Find where the given text appears and provide that cell's center as [X, Y] coordinate. 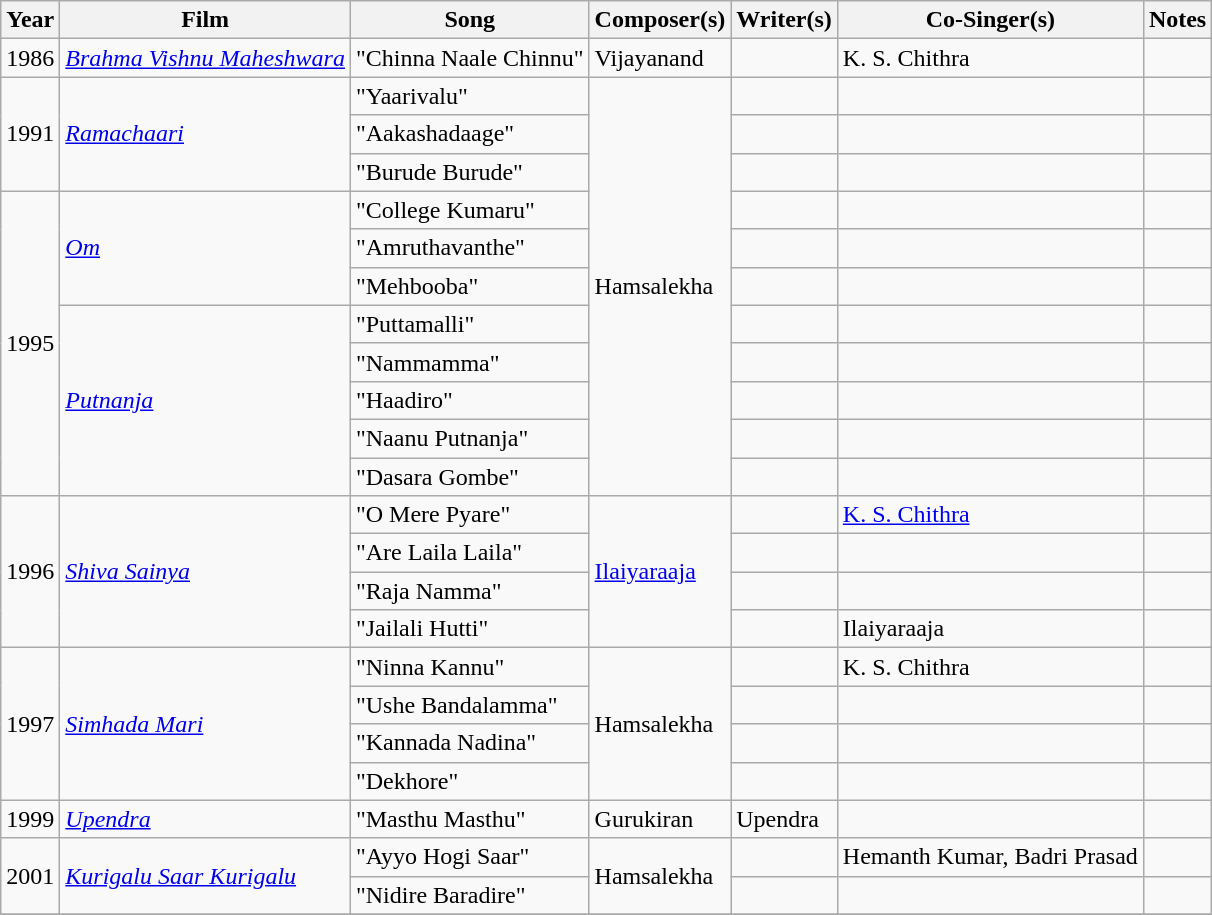
2001 [30, 876]
Kurigalu Saar Kurigalu [206, 876]
"Ninna Kannu" [470, 667]
"Chinna Naale Chinnu" [470, 58]
"Ayyo Hogi Saar" [470, 857]
"Kannada Nadina" [470, 743]
"Yaarivalu" [470, 96]
"Nidire Baradire" [470, 895]
"Raja Namma" [470, 591]
"Mehbooba" [470, 286]
Film [206, 20]
Brahma Vishnu Maheshwara [206, 58]
"Haadiro" [470, 400]
Ramachaari [206, 134]
Notes [1177, 20]
"Dasara Gombe" [470, 477]
"Naanu Putnanja" [470, 438]
"Masthu Masthu" [470, 819]
1991 [30, 134]
"Nammamma" [470, 362]
1997 [30, 724]
Hemanth Kumar, Badri Prasad [990, 857]
Putnanja [206, 400]
1995 [30, 343]
"Dekhore" [470, 781]
"Jailali Hutti" [470, 629]
"Aakashadaage" [470, 134]
Song [470, 20]
Writer(s) [784, 20]
Shiva Sainya [206, 572]
"College Kumaru" [470, 210]
"Are Laila Laila" [470, 553]
1996 [30, 572]
Simhada Mari [206, 724]
"Puttamalli" [470, 324]
"Burude Burude" [470, 172]
Composer(s) [660, 20]
1999 [30, 819]
Gurukiran [660, 819]
Om [206, 248]
"Amruthavanthe" [470, 248]
1986 [30, 58]
Year [30, 20]
"O Mere Pyare" [470, 515]
"Ushe Bandalamma" [470, 705]
Vijayanand [660, 58]
Co-Singer(s) [990, 20]
